Output the (X, Y) coordinate of the center of the cell containing the given text.  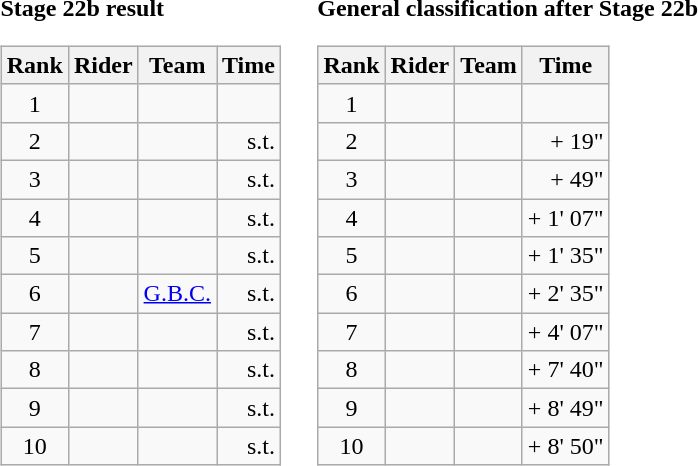
+ 8' 50" (566, 446)
+ 19" (566, 141)
+ 2' 35" (566, 294)
+ 7' 40" (566, 370)
+ 4' 07" (566, 332)
+ 1' 07" (566, 217)
+ 8' 49" (566, 408)
G.B.C. (177, 294)
+ 1' 35" (566, 256)
+ 49" (566, 179)
